Extract the (x, y) coordinate from the center of the cell holding the provided text.  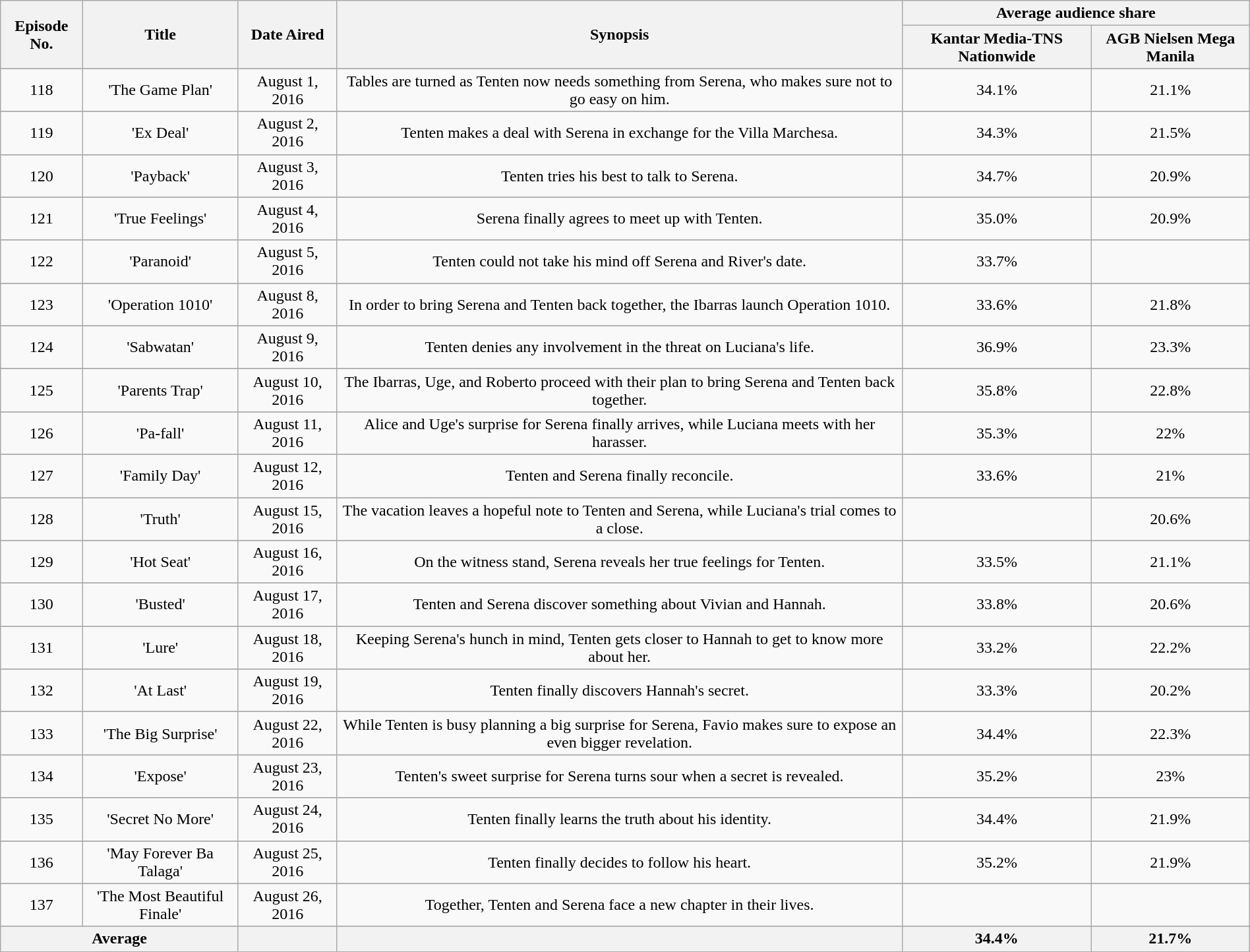
34.3% (997, 133)
126 (42, 432)
August 18, 2016 (287, 647)
132 (42, 691)
Kantar Media-TNS Nationwide (997, 47)
'Parents Trap' (160, 390)
120 (42, 175)
23.3% (1170, 347)
33.7% (997, 261)
'Hot Seat' (160, 562)
Tables are turned as Tenten now needs something from Serena, who makes sure not to go easy on him. (620, 90)
128 (42, 518)
August 19, 2016 (287, 691)
'True Feelings' (160, 219)
August 24, 2016 (287, 819)
'Family Day' (160, 476)
34.7% (997, 175)
August 11, 2016 (287, 432)
While Tenten is busy planning a big surprise for Serena, Favio makes sure to expose an even bigger revelation. (620, 733)
33.2% (997, 647)
Tenten and Serena finally reconcile. (620, 476)
22.8% (1170, 390)
Tenten denies any involvement in the threat on Luciana's life. (620, 347)
135 (42, 819)
Tenten makes a deal with Serena in exchange for the Villa Marchesa. (620, 133)
119 (42, 133)
Tenten's sweet surprise for Serena turns sour when a secret is revealed. (620, 777)
Keeping Serena's hunch in mind, Tenten gets closer to Hannah to get to know more about her. (620, 647)
21.5% (1170, 133)
131 (42, 647)
August 1, 2016 (287, 90)
21.7% (1170, 939)
124 (42, 347)
22% (1170, 432)
August 23, 2016 (287, 777)
'Secret No More' (160, 819)
22.2% (1170, 647)
Tenten finally decides to follow his heart. (620, 862)
On the witness stand, Serena reveals her true feelings for Tenten. (620, 562)
Tenten and Serena discover something about Vivian and Hannah. (620, 605)
Alice and Uge's surprise for Serena finally arrives, while Luciana meets with her harasser. (620, 432)
'Busted' (160, 605)
Episode No. (42, 34)
22.3% (1170, 733)
'Operation 1010' (160, 305)
133 (42, 733)
23% (1170, 777)
134 (42, 777)
August 3, 2016 (287, 175)
'Sabwatan' (160, 347)
20.2% (1170, 691)
'Pa-fall' (160, 432)
AGB Nielsen Mega Manila (1170, 47)
'Paranoid' (160, 261)
August 25, 2016 (287, 862)
August 17, 2016 (287, 605)
August 15, 2016 (287, 518)
'May Forever Ba Talaga' (160, 862)
August 8, 2016 (287, 305)
'Truth' (160, 518)
'Lure' (160, 647)
'The Most Beautiful Finale' (160, 905)
Tenten could not take his mind off Serena and River's date. (620, 261)
In order to bring Serena and Tenten back together, the Ibarras launch Operation 1010. (620, 305)
123 (42, 305)
'The Big Surprise' (160, 733)
'Payback' (160, 175)
August 26, 2016 (287, 905)
136 (42, 862)
125 (42, 390)
'Ex Deal' (160, 133)
August 4, 2016 (287, 219)
127 (42, 476)
35.0% (997, 219)
35.3% (997, 432)
August 12, 2016 (287, 476)
33.5% (997, 562)
The Ibarras, Uge, and Roberto proceed with their plan to bring Serena and Tenten back together. (620, 390)
121 (42, 219)
Average audience share (1076, 13)
August 5, 2016 (287, 261)
130 (42, 605)
35.8% (997, 390)
August 9, 2016 (287, 347)
Average (120, 939)
33.3% (997, 691)
122 (42, 261)
'Expose' (160, 777)
118 (42, 90)
August 16, 2016 (287, 562)
Tenten finally discovers Hannah's secret. (620, 691)
Title (160, 34)
Date Aired (287, 34)
'At Last' (160, 691)
Synopsis (620, 34)
'The Game Plan' (160, 90)
August 10, 2016 (287, 390)
August 2, 2016 (287, 133)
33.8% (997, 605)
The vacation leaves a hopeful note to Tenten and Serena, while Luciana's trial comes to a close. (620, 518)
34.1% (997, 90)
36.9% (997, 347)
Serena finally agrees to meet up with Tenten. (620, 219)
21% (1170, 476)
Tenten tries his best to talk to Serena. (620, 175)
21.8% (1170, 305)
Together, Tenten and Serena face a new chapter in their lives. (620, 905)
129 (42, 562)
137 (42, 905)
Tenten finally learns the truth about his identity. (620, 819)
August 22, 2016 (287, 733)
